Scan for the cell matching the given text and deliver its (X, Y) coordinate at center. 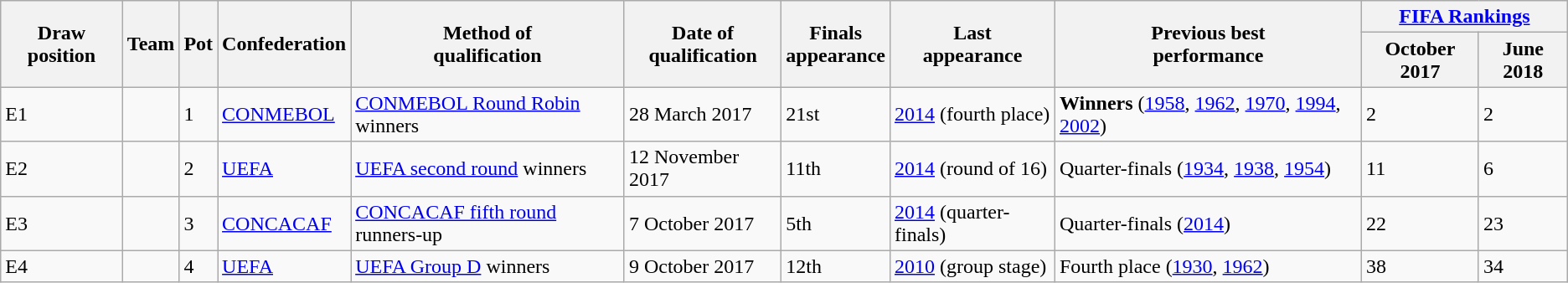
Method ofqualification (487, 44)
9 October 2017 (702, 266)
Date ofqualification (702, 44)
4 (199, 266)
June 2018 (1523, 60)
Quarter-finals (2014) (1208, 223)
Quarter-finals (1934, 1938, 1954) (1208, 169)
6 (1523, 169)
2014 (quarter-finals) (972, 223)
FIFA Rankings (1464, 17)
CONCACAF (285, 223)
7 October 2017 (702, 223)
Team (151, 44)
11th (836, 169)
E2 (62, 169)
38 (1420, 266)
October 2017 (1420, 60)
CONMEBOL Round Robin winners (487, 114)
CONMEBOL (285, 114)
CONCACAF fifth round runners-up (487, 223)
3 (199, 223)
23 (1523, 223)
UEFA Group D winners (487, 266)
28 March 2017 (702, 114)
Finalsappearance (836, 44)
Fourth place (1930, 1962) (1208, 266)
2010 (group stage) (972, 266)
Draw position (62, 44)
22 (1420, 223)
2014 (fourth place) (972, 114)
Confederation (285, 44)
UEFA second round winners (487, 169)
Lastappearance (972, 44)
11 (1420, 169)
Previous bestperformance (1208, 44)
21st (836, 114)
E1 (62, 114)
Pot (199, 44)
12 November 2017 (702, 169)
1 (199, 114)
5th (836, 223)
E3 (62, 223)
12th (836, 266)
34 (1523, 266)
E4 (62, 266)
Winners (1958, 1962, 1970, 1994, 2002) (1208, 114)
2014 (round of 16) (972, 169)
